Return (X, Y) of the center of cell containing provided text 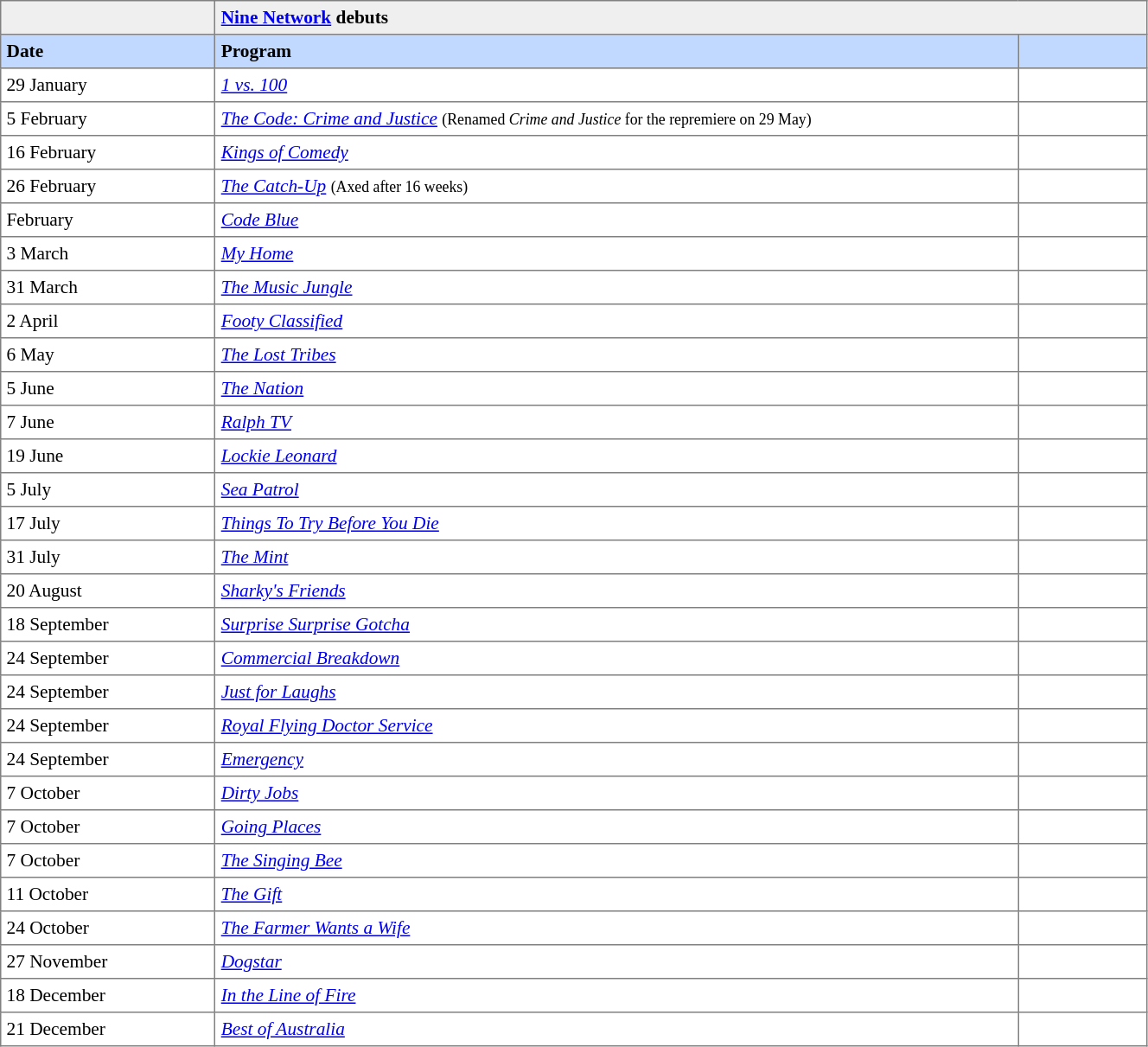
The Mint (617, 557)
6 May (108, 354)
The Music Jungle (617, 287)
1 vs. 100 (617, 85)
The Farmer Wants a Wife (617, 929)
31 March (108, 287)
The Nation (617, 389)
Things To Try Before You Die (617, 524)
5 June (108, 389)
Best of Australia (617, 1029)
Sharky's Friends (617, 591)
2 April (108, 322)
Date (108, 52)
17 July (108, 524)
Program (617, 52)
Just for Laughs (617, 692)
The Gift (617, 894)
Going Places (617, 827)
31 July (108, 557)
7 June (108, 422)
The Code: Crime and Justice (Renamed Crime and Justice for the repremiere on 29 May) (617, 119)
19 June (108, 456)
Dirty Jobs (617, 794)
My Home (617, 254)
29 January (108, 85)
Surprise Surprise Gotcha (617, 624)
The Lost Tribes (617, 354)
5 February (108, 119)
The Catch-Up (Axed after 16 weeks) (617, 187)
Code Blue (617, 220)
11 October (108, 894)
In the Line of Fire (617, 996)
24 October (108, 929)
Commercial Breakdown (617, 659)
5 July (108, 489)
Dogstar (617, 961)
20 August (108, 591)
27 November (108, 961)
26 February (108, 187)
Sea Patrol (617, 489)
Kings of Comedy (617, 152)
18 December (108, 996)
Footy Classified (617, 322)
The Singing Bee (617, 861)
Nine Network debuts (681, 17)
February (108, 220)
Ralph TV (617, 422)
16 February (108, 152)
3 March (108, 254)
Lockie Leonard (617, 456)
21 December (108, 1029)
18 September (108, 624)
Royal Flying Doctor Service (617, 726)
Emergency (617, 759)
